Capture the cell that displays the provided text and extract its [X, Y] central coordinate. 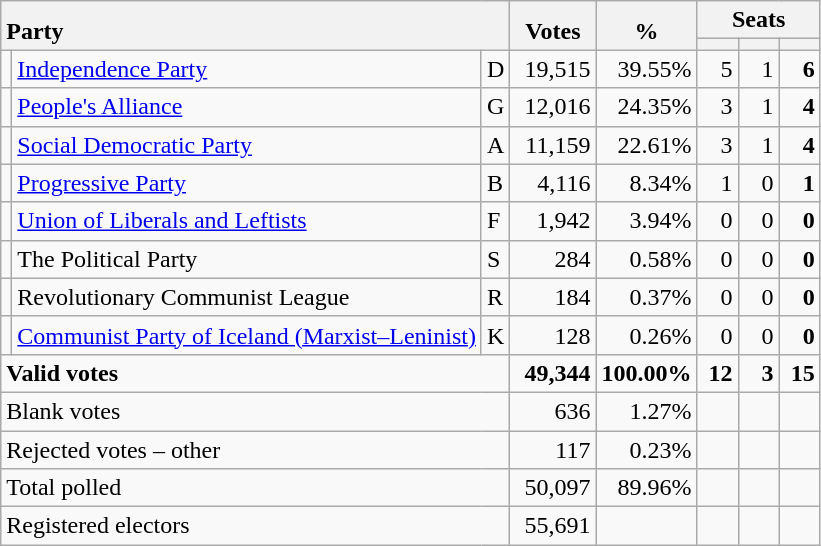
G [495, 107]
0.26% [646, 335]
D [495, 69]
6 [800, 69]
5 [718, 69]
Social Democratic Party [247, 145]
0.58% [646, 259]
% [646, 26]
K [495, 335]
Seats [758, 20]
4,116 [553, 183]
Communist Party of Iceland (Marxist–Leninist) [247, 335]
Progressive Party [247, 183]
Registered electors [256, 526]
Total polled [256, 488]
Party [256, 26]
R [495, 297]
F [495, 221]
8.34% [646, 183]
S [495, 259]
0.23% [646, 449]
11,159 [553, 145]
Votes [553, 26]
1.27% [646, 411]
128 [553, 335]
184 [553, 297]
50,097 [553, 488]
284 [553, 259]
636 [553, 411]
15 [800, 373]
39.55% [646, 69]
49,344 [553, 373]
0.37% [646, 297]
Independence Party [247, 69]
22.61% [646, 145]
1,942 [553, 221]
B [495, 183]
24.35% [646, 107]
12 [718, 373]
12,016 [553, 107]
100.00% [646, 373]
19,515 [553, 69]
The Political Party [247, 259]
People's Alliance [247, 107]
A [495, 145]
55,691 [553, 526]
Valid votes [256, 373]
Union of Liberals and Leftists [247, 221]
Revolutionary Communist League [247, 297]
3.94% [646, 221]
117 [553, 449]
Blank votes [256, 411]
89.96% [646, 488]
Rejected votes – other [256, 449]
